Search for the cell housing the specified text and yield its (x, y) center coordinate. 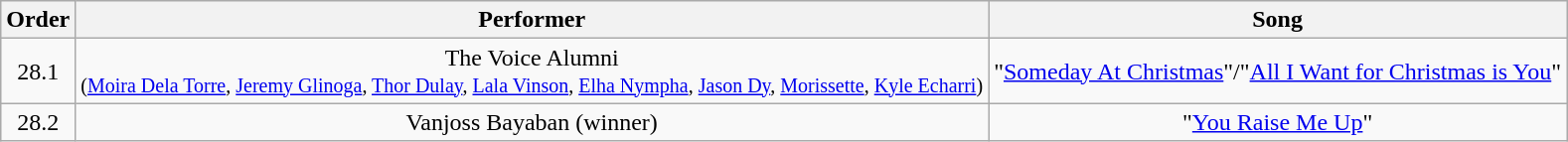
The Voice Alumni (Moira Dela Torre, Jeremy Glinoga, Thor Dulay, Lala Vinson, Elha Nympha, Jason Dy, Morissette, Kyle Echarri) (533, 71)
"You Raise Me Up" (1278, 122)
28.2 (38, 122)
Song (1278, 20)
28.1 (38, 71)
"Someday At Christmas"/"All I Want for Christmas is You" (1278, 71)
Vanjoss Bayaban (winner) (533, 122)
Order (38, 20)
Performer (533, 20)
